Extract the [x, y] coordinate from the center of the cell holding the provided text.  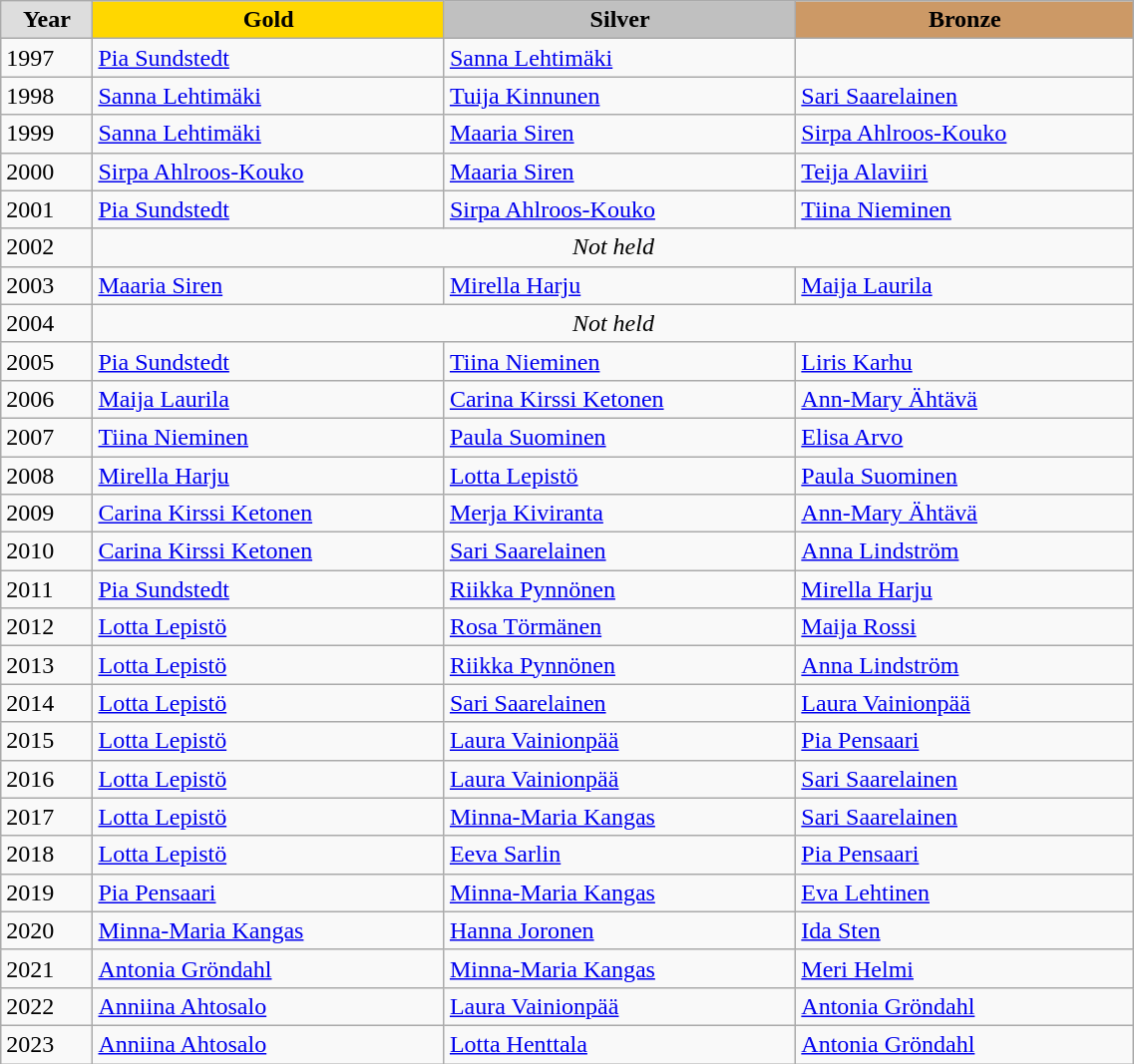
Liris Karhu [965, 361]
2015 [47, 741]
Bronze [965, 20]
Lotta Henttala [619, 1044]
2014 [47, 703]
Silver [619, 20]
Maija Rossi [965, 627]
2009 [47, 514]
2019 [47, 892]
2023 [47, 1044]
2010 [47, 551]
Rosa Törmänen [619, 627]
2020 [47, 930]
Eva Lehtinen [965, 892]
Year [47, 20]
2012 [47, 627]
2007 [47, 437]
2013 [47, 665]
1999 [47, 134]
Meri Helmi [965, 968]
2016 [47, 779]
2018 [47, 855]
2017 [47, 817]
2008 [47, 476]
2022 [47, 1006]
2005 [47, 361]
Elisa Arvo [965, 437]
Tuija Kinnunen [619, 96]
Eeva Sarlin [619, 855]
2021 [47, 968]
2004 [47, 323]
Teija Alaviiri [965, 172]
2006 [47, 399]
Gold [268, 20]
2002 [47, 247]
Ida Sten [965, 930]
Hanna Joronen [619, 930]
Merja Kiviranta [619, 514]
1997 [47, 58]
2011 [47, 589]
2003 [47, 285]
2000 [47, 172]
2001 [47, 209]
1998 [47, 96]
